Detect which cell encompasses the target text, then output its (X, Y) center coordinate. 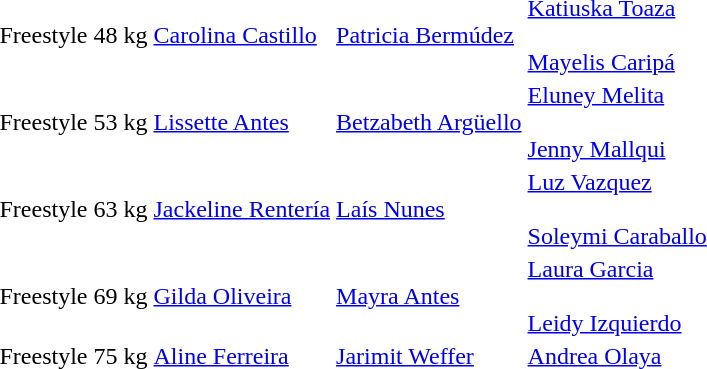
Lissette Antes (242, 122)
Mayra Antes (430, 296)
Gilda Oliveira (242, 296)
Laís Nunes (430, 209)
Jackeline Rentería (242, 209)
Betzabeth Argüello (430, 122)
